Pinpoint the cell where the given text exists, returning its (X, Y) midpoint coordinate. 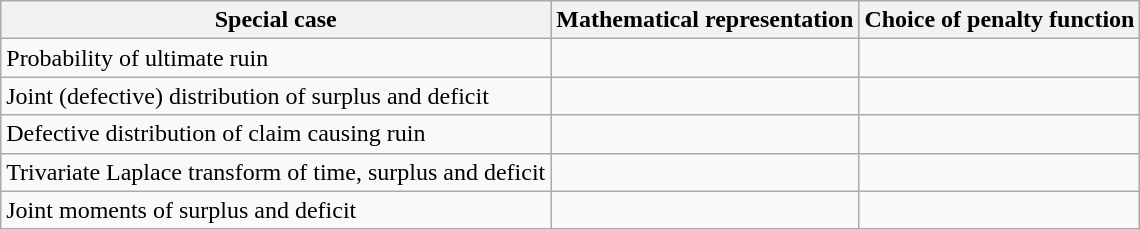
Trivariate Laplace transform of time, surplus and deficit (276, 172)
Probability of ultimate ruin (276, 58)
Choice of penalty function (1000, 20)
Defective distribution of claim causing ruin (276, 134)
Special case (276, 20)
Mathematical representation (705, 20)
Joint moments of surplus and deficit (276, 210)
Joint (defective) distribution of surplus and deficit (276, 96)
